Output the (X, Y) coordinate of the center of the cell containing the given text.  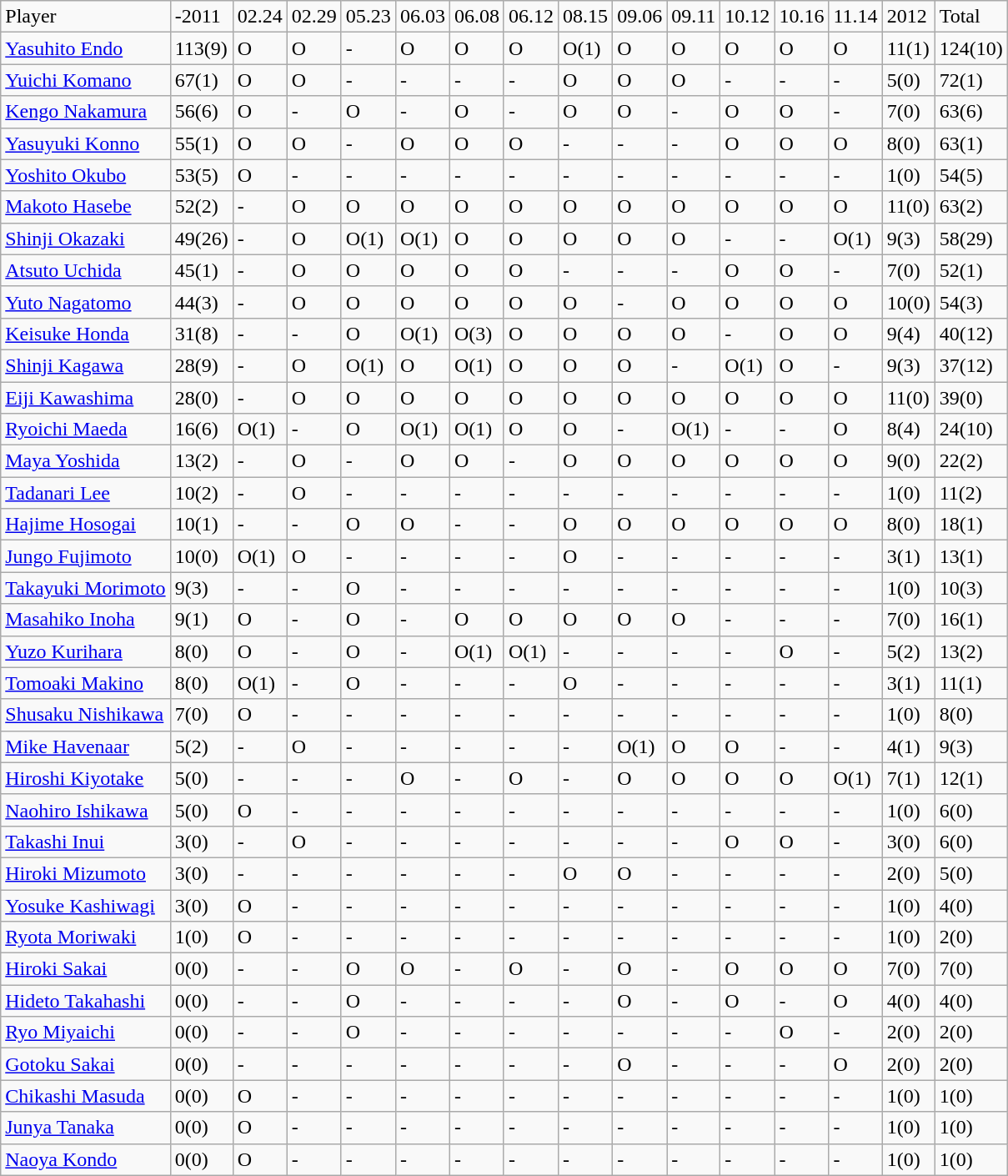
56(6) (202, 112)
55(1) (202, 143)
Player (85, 17)
10(3) (970, 588)
Naoya Kondo (85, 1159)
Hajime Hosogai (85, 525)
22(2) (970, 461)
45(1) (202, 270)
13(1) (970, 556)
05.23 (369, 17)
54(5) (970, 175)
2012 (909, 17)
Yasuhito Endo (85, 48)
Kengo Nakamura (85, 112)
52(1) (970, 270)
Yuto Nagatomo (85, 302)
52(2) (202, 207)
31(8) (202, 334)
Yosuke Kashiwagi (85, 905)
24(10) (970, 430)
44(3) (202, 302)
09.06 (640, 17)
Mike Havenaar (85, 746)
06.12 (530, 17)
Yuzo Kurihara (85, 651)
49(26) (202, 239)
06.03 (422, 17)
8(4) (909, 430)
Hideto Takahashi (85, 1001)
Chikashi Masuda (85, 1096)
Ryota Moriwaki (85, 937)
06.08 (477, 17)
Ryoichi Maeda (85, 430)
08.15 (585, 17)
124(10) (970, 48)
18(1) (970, 525)
54(3) (970, 302)
39(0) (970, 398)
63(1) (970, 143)
72(1) (970, 80)
Hiroki Mizumoto (85, 873)
67(1) (202, 80)
9(0) (909, 461)
10(1) (202, 525)
02.29 (313, 17)
10.12 (747, 17)
9(4) (909, 334)
Yasuyuki Konno (85, 143)
Masahiko Inoha (85, 620)
Yoshito Okubo (85, 175)
63(2) (970, 207)
58(29) (970, 239)
10(2) (202, 493)
11(2) (970, 493)
02.24 (260, 17)
Jungo Fujimoto (85, 556)
28(9) (202, 365)
Maya Yoshida (85, 461)
Tadanari Lee (85, 493)
40(12) (970, 334)
12(1) (970, 778)
Shinji Okazaki (85, 239)
Gotoku Sakai (85, 1064)
Atsuto Uchida (85, 270)
Hiroshi Kiyotake (85, 778)
28(0) (202, 398)
Hiroki Sakai (85, 969)
11.14 (855, 17)
53(5) (202, 175)
37(12) (970, 365)
Shusaku Nishikawa (85, 715)
63(6) (970, 112)
Makoto Hasebe (85, 207)
O(3) (477, 334)
9(1) (202, 620)
Keisuke Honda (85, 334)
Takayuki Morimoto (85, 588)
16(1) (970, 620)
Ryo Miyaichi (85, 1033)
Tomoaki Makino (85, 683)
09.11 (694, 17)
10.16 (802, 17)
Total (970, 17)
-2011 (202, 17)
Yuichi Komano (85, 80)
Shinji Kagawa (85, 365)
Junya Tanaka (85, 1128)
4(1) (909, 746)
7(1) (909, 778)
113(9) (202, 48)
Naohiro Ishikawa (85, 810)
16(6) (202, 430)
Eiji Kawashima (85, 398)
Takashi Inui (85, 842)
